Return the (x, y) coordinate for the center point of the cell that contains the specified text.  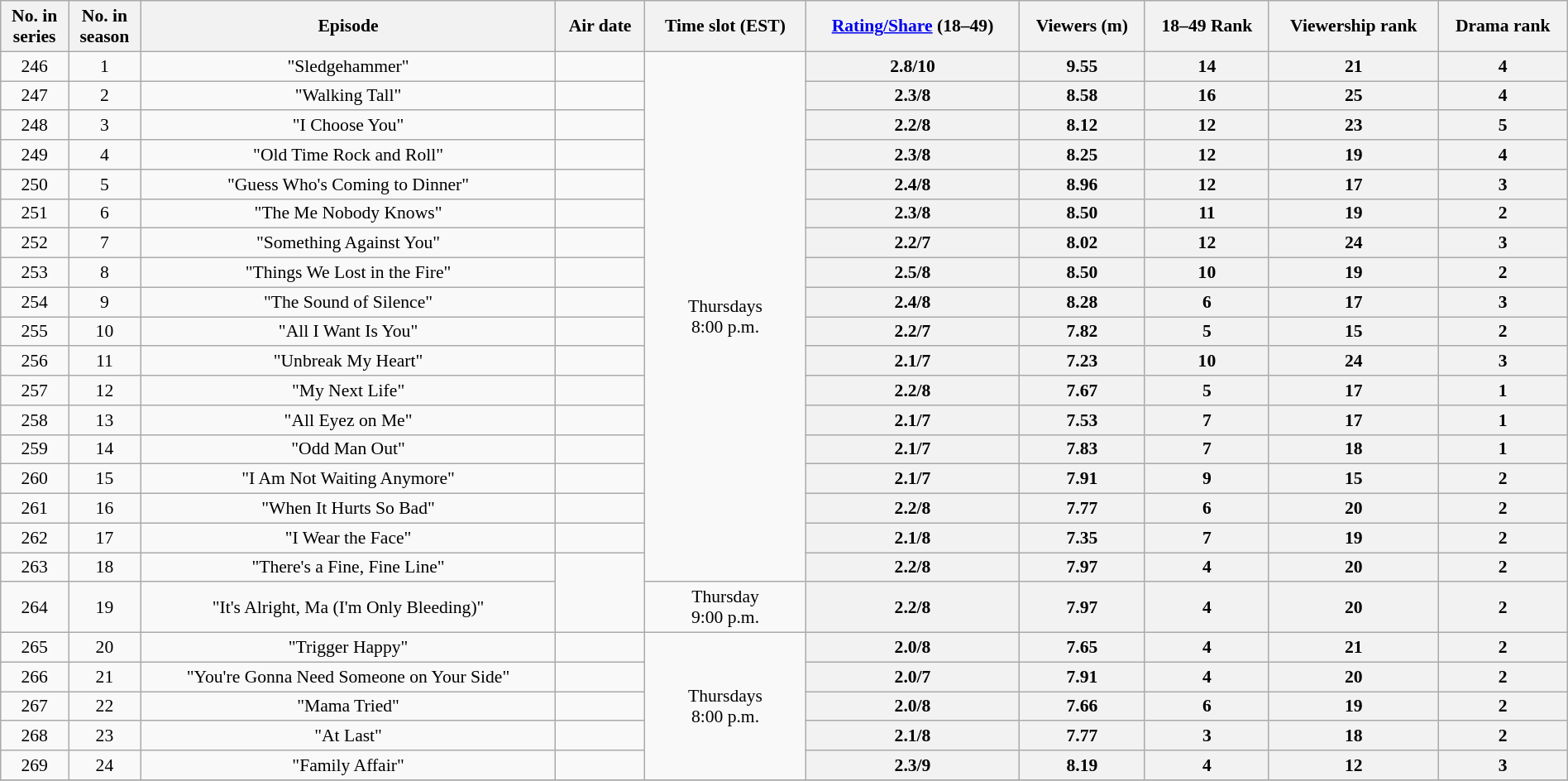
"Trigger Happy" (348, 648)
256 (35, 362)
"Sledgehammer" (348, 66)
"Something Against You" (348, 243)
7.53 (1082, 420)
"The Me Nobody Knows" (348, 213)
246 (35, 66)
8.96 (1082, 184)
Rating/Share (18–49) (913, 26)
261 (35, 509)
2.5/8 (913, 273)
18–49 Rank (1207, 26)
"I Wear the Face" (348, 538)
"Guess Who's Coming to Dinner" (348, 184)
"At Last" (348, 736)
250 (35, 184)
"You're Gonna Need Someone on Your Side" (348, 677)
"I Am Not Waiting Anymore" (348, 479)
268 (35, 736)
22 (105, 707)
"Things We Lost in the Fire" (348, 273)
7.67 (1082, 390)
"Family Affair" (348, 765)
"My Next Life" (348, 390)
252 (35, 243)
7.35 (1082, 538)
8.12 (1082, 126)
"Walking Tall" (348, 96)
"There's a Fine, Fine Line" (348, 568)
7.65 (1082, 648)
"Old Time Rock and Roll" (348, 155)
260 (35, 479)
247 (35, 96)
Episode (348, 26)
8.28 (1082, 302)
249 (35, 155)
7.82 (1082, 332)
"All Eyez on Me" (348, 420)
264 (35, 607)
8.02 (1082, 243)
253 (35, 273)
8.19 (1082, 765)
2.8/10 (913, 66)
259 (35, 449)
267 (35, 707)
255 (35, 332)
25 (1353, 96)
8 (105, 273)
9.55 (1082, 66)
"Odd Man Out" (348, 449)
262 (35, 538)
Time slot (EST) (724, 26)
"It's Alright, Ma (I'm Only Bleeding)" (348, 607)
263 (35, 568)
8.58 (1082, 96)
7.66 (1082, 707)
257 (35, 390)
269 (35, 765)
"The Sound of Silence" (348, 302)
254 (35, 302)
"When It Hurts So Bad" (348, 509)
Thursday9:00 p.m. (724, 607)
248 (35, 126)
2.3/9 (913, 765)
7.83 (1082, 449)
"Unbreak My Heart" (348, 362)
"All I Want Is You" (348, 332)
Viewership rank (1353, 26)
266 (35, 677)
No. inseries (35, 26)
8.25 (1082, 155)
Air date (600, 26)
Drama rank (1503, 26)
7.23 (1082, 362)
Viewers (m) (1082, 26)
265 (35, 648)
"Mama Tried" (348, 707)
"I Choose You" (348, 126)
13 (105, 420)
251 (35, 213)
2.0/7 (913, 677)
No. inseason (105, 26)
258 (35, 420)
